Return the [X, Y] coordinate for the center point of the cell that contains the specified text.  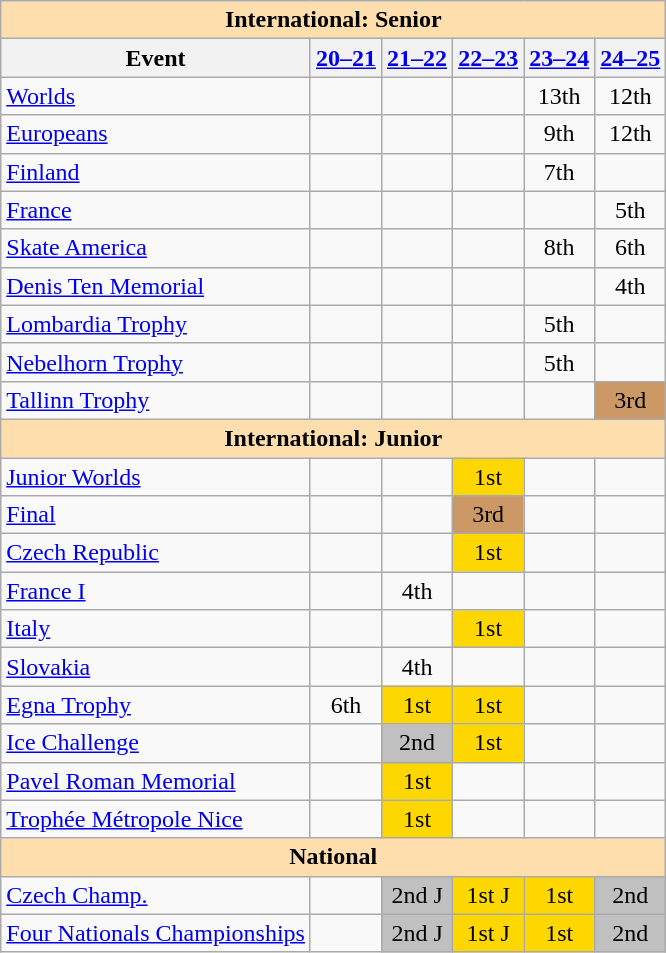
Slovakia [156, 667]
Europeans [156, 134]
22–23 [488, 58]
National [334, 857]
Czech Champ. [156, 895]
Junior Worlds [156, 477]
Four Nationals Championships [156, 933]
Egna Trophy [156, 705]
Finland [156, 172]
Tallinn Trophy [156, 400]
21–22 [418, 58]
Czech Republic [156, 553]
Denis Ten Memorial [156, 286]
France I [156, 591]
20–21 [346, 58]
7th [560, 172]
24–25 [630, 58]
Nebelhorn Trophy [156, 362]
Final [156, 515]
Trophée Métropole Nice [156, 819]
International: Senior [334, 20]
23–24 [560, 58]
International: Junior [334, 438]
Event [156, 58]
13th [560, 96]
Worlds [156, 96]
8th [560, 248]
Ice Challenge [156, 743]
Pavel Roman Memorial [156, 781]
Italy [156, 629]
France [156, 210]
Lombardia Trophy [156, 324]
9th [560, 134]
Skate America [156, 248]
